Pinpoint the cell where the given text exists, returning its (X, Y) midpoint coordinate. 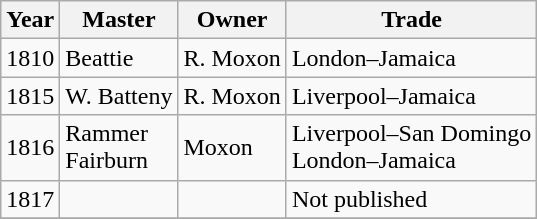
Liverpool–San DomingoLondon–Jamaica (411, 148)
London–Jamaica (411, 58)
W. Batteny (119, 96)
Trade (411, 20)
Master (119, 20)
Owner (232, 20)
Year (30, 20)
Beattie (119, 58)
Not published (411, 199)
1815 (30, 96)
RammerFairburn (119, 148)
Liverpool–Jamaica (411, 96)
1817 (30, 199)
Moxon (232, 148)
1810 (30, 58)
1816 (30, 148)
